Provide the [X, Y] coordinate of the cell's center where the given text is located.  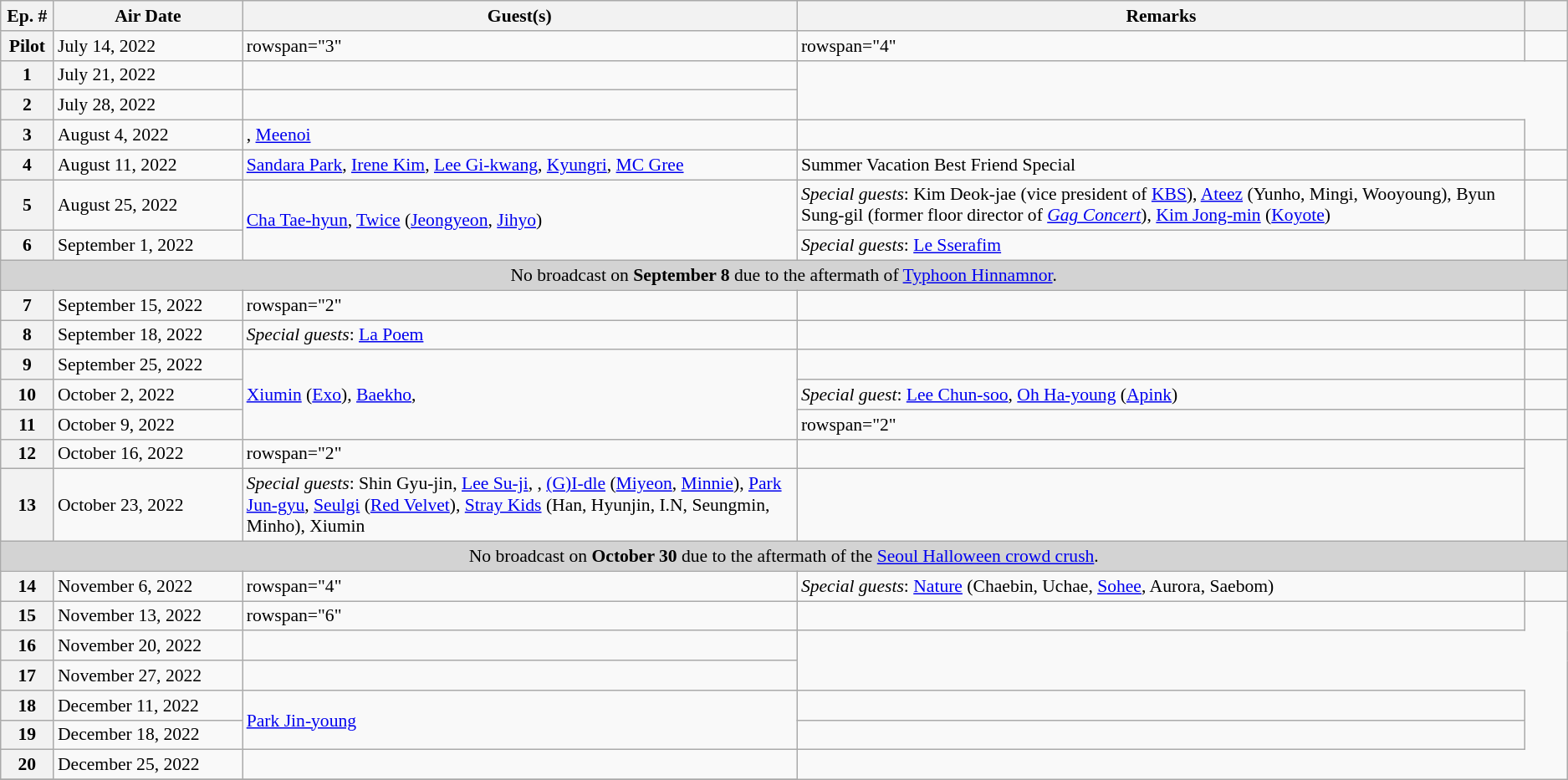
19 [27, 735]
, Meenoi [520, 135]
October 23, 2022 [148, 505]
July 28, 2022 [148, 105]
rowspan="3" [520, 46]
Park Jin-young [520, 721]
July 21, 2022 [148, 75]
4 [27, 165]
13 [27, 505]
3 [27, 135]
8 [27, 335]
rowspan="6" [520, 616]
November 6, 2022 [148, 586]
Sandara Park, Irene Kim, Lee Gi-kwang, Kyungri, MC Gree [520, 165]
September 15, 2022 [148, 305]
10 [27, 395]
6 [27, 246]
November 27, 2022 [148, 675]
Special guest: Lee Chun-soo, Oh Ha-young (Apink) [1161, 395]
No broadcast on October 30 due to the aftermath of the Seoul Halloween crowd crush. [784, 557]
12 [27, 454]
Xiumin (Exo), Baekho, [520, 395]
Special guests: La Poem [520, 335]
September 18, 2022 [148, 335]
2 [27, 105]
18 [27, 706]
Special guests: Nature (Chaebin, Uchae, Sohee, Aurora, Saebom) [1161, 586]
November 20, 2022 [148, 646]
16 [27, 646]
1 [27, 75]
September 1, 2022 [148, 246]
Pilot [27, 46]
December 25, 2022 [148, 765]
October 16, 2022 [148, 454]
14 [27, 586]
July 14, 2022 [148, 46]
September 25, 2022 [148, 365]
December 11, 2022 [148, 706]
Guest(s) [520, 16]
October 2, 2022 [148, 395]
20 [27, 765]
August 11, 2022 [148, 165]
7 [27, 305]
Special guests: Le Sserafim [1161, 246]
17 [27, 675]
5 [27, 206]
Cha Tae-hyun, Twice (Jeongyeon, Jihyo) [520, 221]
15 [27, 616]
Air Date [148, 16]
August 25, 2022 [148, 206]
11 [27, 425]
August 4, 2022 [148, 135]
9 [27, 365]
December 18, 2022 [148, 735]
Remarks [1161, 16]
Ep. # [27, 16]
No broadcast on September 8 due to the aftermath of Typhoon Hinnamnor. [784, 276]
Summer Vacation Best Friend Special [1161, 165]
November 13, 2022 [148, 616]
October 9, 2022 [148, 425]
